Identify which cell holds the provided text, then report its [x, y] central coordinate. 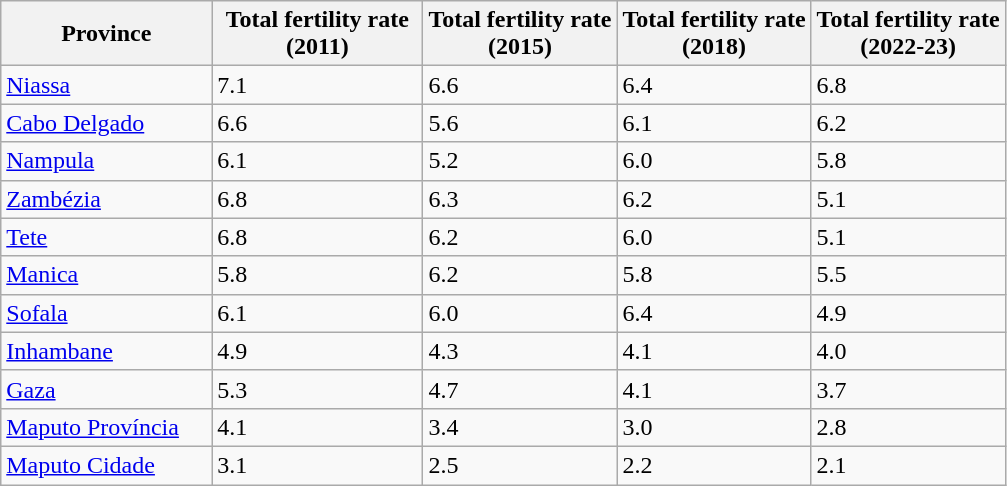
5.2 [520, 161]
Total fertility rate(2022-23) [908, 34]
Zambézia [106, 199]
Province [106, 34]
5.6 [520, 123]
Total fertility rate(2018) [714, 34]
2.5 [520, 465]
2.2 [714, 465]
Nampula [106, 161]
7.1 [318, 85]
Maputo Cidade [106, 465]
Manica [106, 275]
3.4 [520, 427]
6.3 [520, 199]
Maputo Província [106, 427]
Gaza [106, 389]
2.1 [908, 465]
Inhambane [106, 351]
2.8 [908, 427]
3.7 [908, 389]
Niassa [106, 85]
3.1 [318, 465]
Total fertility rate(2015) [520, 34]
5.3 [318, 389]
Tete [106, 237]
4.3 [520, 351]
4.7 [520, 389]
4.0 [908, 351]
Cabo Delgado [106, 123]
3.0 [714, 427]
5.5 [908, 275]
Sofala [106, 313]
Total fertility rate(2011) [318, 34]
